Provide the [X, Y] coordinate of the cell's center where the given text is located.  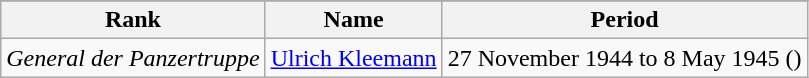
Ulrich Kleemann [354, 58]
Rank [133, 20]
Name [354, 20]
27 November 1944 to 8 May 1945 () [624, 58]
Period [624, 20]
General der Panzertruppe [133, 58]
